Determine the (x, y) coordinate at the center of the cell enclosing the given text.  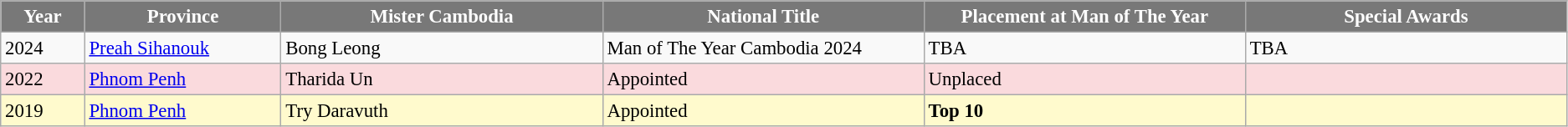
Bong Leong (442, 48)
Try Daravuth (442, 111)
National Title (763, 17)
Tharida Un (442, 79)
Special Awards (1406, 17)
Man of The Year Cambodia 2024 (763, 48)
Mister Cambodia (442, 17)
Top 10 (1084, 111)
Year (43, 17)
2019 (43, 111)
Unplaced (1084, 79)
Preah Sihanouk (182, 48)
Province (182, 17)
Placement at Man of The Year (1084, 17)
2022 (43, 79)
2024 (43, 48)
